Locate the cell with the specified text and output its (x, y) center coordinate. 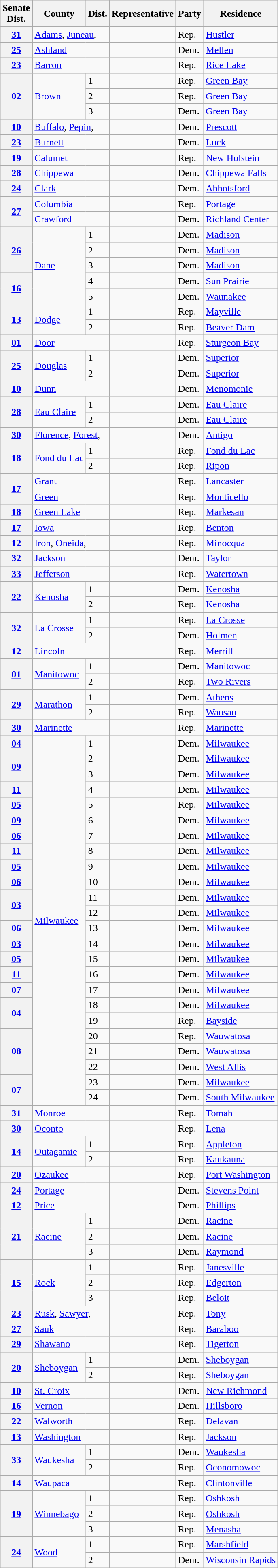
New Holstein (241, 157)
Phillips (241, 1206)
Walworth (71, 1421)
Monticello (241, 497)
Dodge (59, 319)
Port Washington (241, 1174)
Chippewa Falls (241, 173)
Tomah (241, 1113)
7 (98, 836)
Wausau (241, 713)
Menasha (241, 1529)
Wisconsin Rapids (241, 1560)
Rock (59, 1283)
Wood (59, 1552)
Crawford (71, 219)
Watertown (241, 574)
Iowa (71, 528)
Grant (71, 481)
Menomonie (241, 389)
Door (71, 343)
Richland Center (241, 219)
County (59, 14)
Oconto (71, 1128)
Kaukauna (241, 1159)
Mayville (241, 312)
Mellen (241, 50)
South Milwaukee (241, 1098)
Chippewa (71, 173)
Sauk (71, 1329)
Lincoln (71, 651)
New Richmond (241, 1390)
Green (71, 497)
Marshfield (241, 1545)
Waupaca (71, 1483)
Jefferson (71, 574)
Ripon (241, 466)
Clintonville (241, 1483)
6 (98, 820)
Raymond (241, 1252)
Monroe (71, 1113)
Appleton (241, 1144)
Florence, Forest, (71, 435)
SenateDist. (16, 14)
Brown (59, 96)
Beaver Dam (241, 327)
Abbotsford (241, 188)
Marathon (59, 704)
Residence (241, 14)
Stevens Point (241, 1190)
8 (98, 851)
Douglas (59, 366)
Delavan (241, 1421)
Beloit (241, 1298)
Barron (71, 65)
Clark (71, 188)
Merrill (241, 651)
Outagamie (59, 1151)
Lena (241, 1128)
Bayside (241, 1021)
Burnett (71, 142)
Markesan (241, 512)
Representative (143, 14)
Shawano (71, 1344)
Sun Prairie (241, 281)
Dane (59, 266)
Lancaster (241, 481)
Iron, Oneida, (71, 543)
Columbia (71, 204)
Rusk, Sawyer, (71, 1313)
Two Rivers (241, 681)
Dist. (98, 14)
West Allis (241, 1067)
Taylor (241, 558)
08 (16, 1051)
Ozaukee (71, 1174)
Waunakee (241, 296)
Washington (71, 1437)
Hustler (241, 34)
Edgerton (241, 1283)
St. Croix (71, 1390)
Ashland (71, 50)
Green Lake (71, 512)
Minocqua (241, 543)
Oconomowoc (241, 1468)
Luck (241, 142)
Holmen (241, 635)
Sturgeon Bay (241, 343)
Tigerton (241, 1344)
Prescott (241, 127)
Rice Lake (241, 65)
Dunn (71, 389)
26 (16, 250)
Janesville (241, 1267)
Calumet (71, 157)
Benton (241, 528)
Antigo (241, 435)
Vernon (71, 1406)
Party (190, 14)
Adams, Juneau, (71, 34)
Winnebago (59, 1514)
9 (98, 866)
Hillsboro (241, 1406)
02 (16, 96)
Athens (241, 697)
Price (71, 1206)
Tony (241, 1313)
Baraboo (241, 1329)
Buffalo, Pepin, (71, 127)
